Provide the (x, y) coordinate of the cell's center where the given text is located.  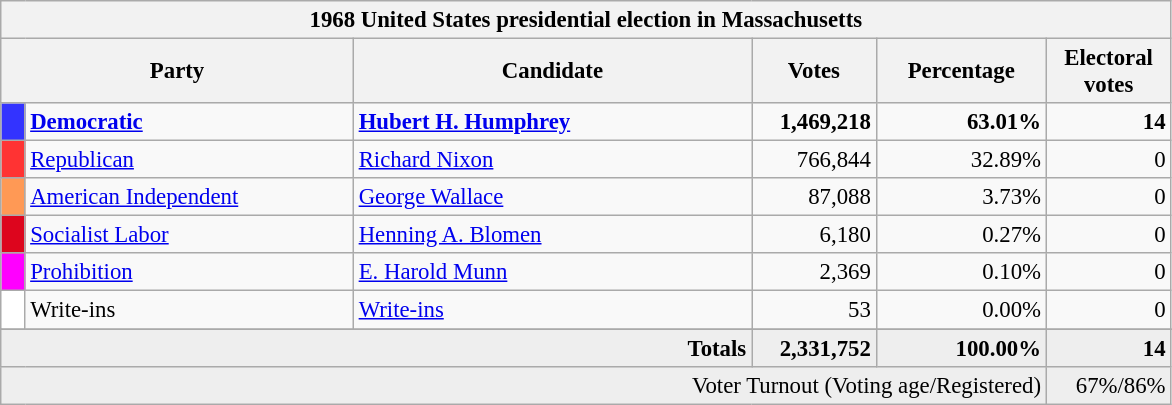
Electoral votes (1108, 72)
0.00% (961, 310)
Henning A. Blomen (552, 235)
766,844 (814, 160)
E. Harold Munn (552, 273)
Socialist Labor (189, 235)
0.10% (961, 273)
32.89% (961, 160)
63.01% (961, 122)
Richard Nixon (552, 160)
American Independent (189, 197)
Democratic (189, 122)
Totals (376, 348)
Voter Turnout (Voting age/Registered) (524, 385)
Hubert H. Humphrey (552, 122)
67%/86% (1108, 385)
1968 United States presidential election in Massachusetts (586, 20)
Republican (189, 160)
53 (814, 310)
George Wallace (552, 197)
100.00% (961, 348)
Prohibition (189, 273)
Percentage (961, 72)
Candidate (552, 72)
87,088 (814, 197)
Votes (814, 72)
1,469,218 (814, 122)
2,369 (814, 273)
0.27% (961, 235)
Party (178, 72)
3.73% (961, 197)
6,180 (814, 235)
2,331,752 (814, 348)
